Return the [X, Y] coordinate for the center point of the cell that contains the specified text.  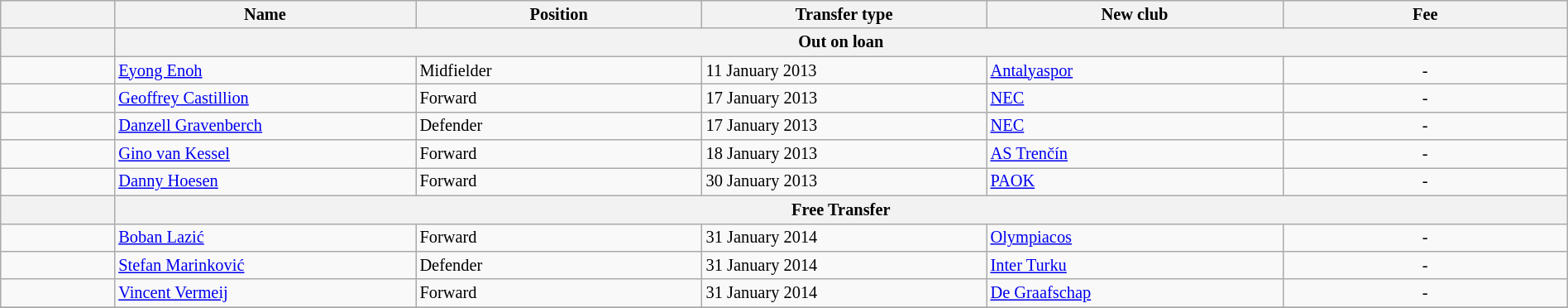
AS Trenčín [1135, 154]
Free Transfer [840, 209]
Danny Hoesen [265, 181]
Boban Lazić [265, 238]
Eyong Enoh [265, 70]
Midfielder [559, 70]
Geoffrey Castillion [265, 98]
18 January 2013 [844, 154]
Fee [1425, 14]
Transfer type [844, 14]
Stefan Marinković [265, 265]
Vincent Vermeij [265, 293]
Inter Turku [1135, 265]
PAOK [1135, 181]
Position [559, 14]
New club [1135, 14]
De Graafschap [1135, 293]
Danzell Gravenberch [265, 126]
Out on loan [840, 42]
11 January 2013 [844, 70]
Antalyaspor [1135, 70]
Name [265, 14]
30 January 2013 [844, 181]
Olympiacos [1135, 238]
Gino van Kessel [265, 154]
